Find where the given text appears and provide that cell's center as (x, y) coordinate. 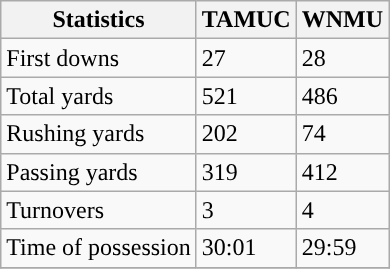
412 (342, 172)
3 (246, 210)
Rushing yards (99, 134)
74 (342, 134)
28 (342, 58)
Total yards (99, 96)
Turnovers (99, 210)
Statistics (99, 20)
First downs (99, 58)
27 (246, 58)
29:59 (342, 248)
486 (342, 96)
521 (246, 96)
Time of possession (99, 248)
Passing yards (99, 172)
202 (246, 134)
WNMU (342, 20)
4 (342, 210)
319 (246, 172)
30:01 (246, 248)
TAMUC (246, 20)
